Determine the (x, y) coordinate at the center of the cell enclosing the given text.  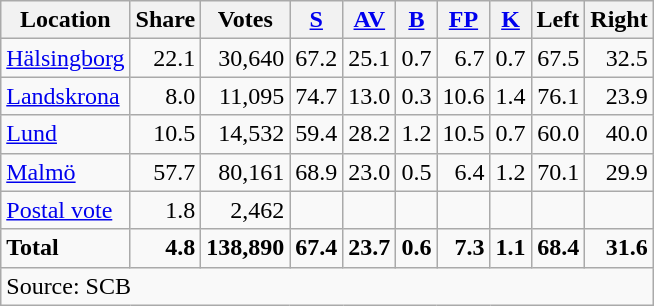
K (510, 20)
Lund (66, 134)
Left (558, 20)
Right (619, 20)
22.1 (166, 58)
25.1 (370, 58)
67.5 (558, 58)
70.1 (558, 172)
Total (66, 248)
AV (370, 20)
S (316, 20)
60.0 (558, 134)
FP (464, 20)
14,532 (246, 134)
1.1 (510, 248)
74.7 (316, 96)
11,095 (246, 96)
6.7 (464, 58)
Malmö (66, 172)
30,640 (246, 58)
Share (166, 20)
29.9 (619, 172)
67.2 (316, 58)
B (416, 20)
4.8 (166, 248)
68.4 (558, 248)
1.8 (166, 210)
6.4 (464, 172)
Votes (246, 20)
Postal vote (66, 210)
1.4 (510, 96)
8.0 (166, 96)
23.9 (619, 96)
0.3 (416, 96)
0.6 (416, 248)
Landskrona (66, 96)
23.0 (370, 172)
2,462 (246, 210)
7.3 (464, 248)
28.2 (370, 134)
32.5 (619, 58)
13.0 (370, 96)
Location (66, 20)
40.0 (619, 134)
Hälsingborg (66, 58)
57.7 (166, 172)
10.6 (464, 96)
76.1 (558, 96)
0.5 (416, 172)
59.4 (316, 134)
80,161 (246, 172)
67.4 (316, 248)
68.9 (316, 172)
23.7 (370, 248)
Source: SCB (327, 286)
31.6 (619, 248)
138,890 (246, 248)
